Output the (x, y) coordinate of the center of the cell containing the given text.  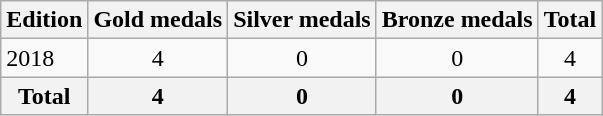
Bronze medals (457, 20)
Silver medals (302, 20)
Gold medals (158, 20)
Edition (44, 20)
2018 (44, 58)
